Capture the cell that displays the provided text and extract its (X, Y) central coordinate. 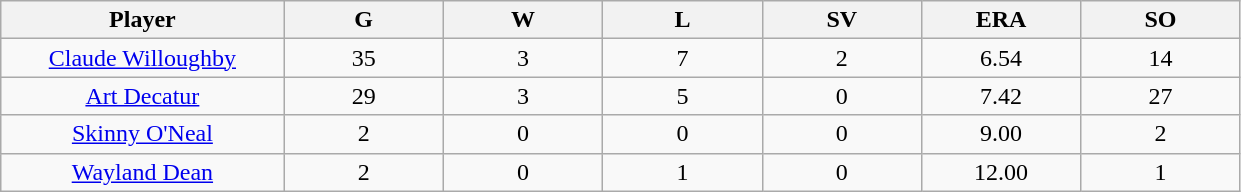
Art Decatur (142, 96)
Wayland Dean (142, 172)
G (364, 20)
29 (364, 96)
35 (364, 58)
SV (842, 20)
W (522, 20)
7 (682, 58)
ERA (1000, 20)
L (682, 20)
Skinny O'Neal (142, 134)
6.54 (1000, 58)
7.42 (1000, 96)
9.00 (1000, 134)
27 (1160, 96)
SO (1160, 20)
Claude Willoughby (142, 58)
5 (682, 96)
12.00 (1000, 172)
14 (1160, 58)
Player (142, 20)
